Extract the (x, y) coordinate from the center of the cell holding the provided text.  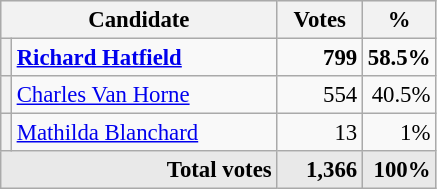
13 (320, 133)
100% (400, 170)
1,366 (320, 170)
40.5% (400, 95)
799 (320, 58)
Total votes (139, 170)
1% (400, 133)
Votes (320, 20)
Richard Hatfield (144, 58)
Charles Van Horne (144, 95)
554 (320, 95)
Candidate (139, 20)
Mathilda Blanchard (144, 133)
58.5% (400, 58)
% (400, 20)
